Find where the given text appears and provide that cell's center as (X, Y) coordinate. 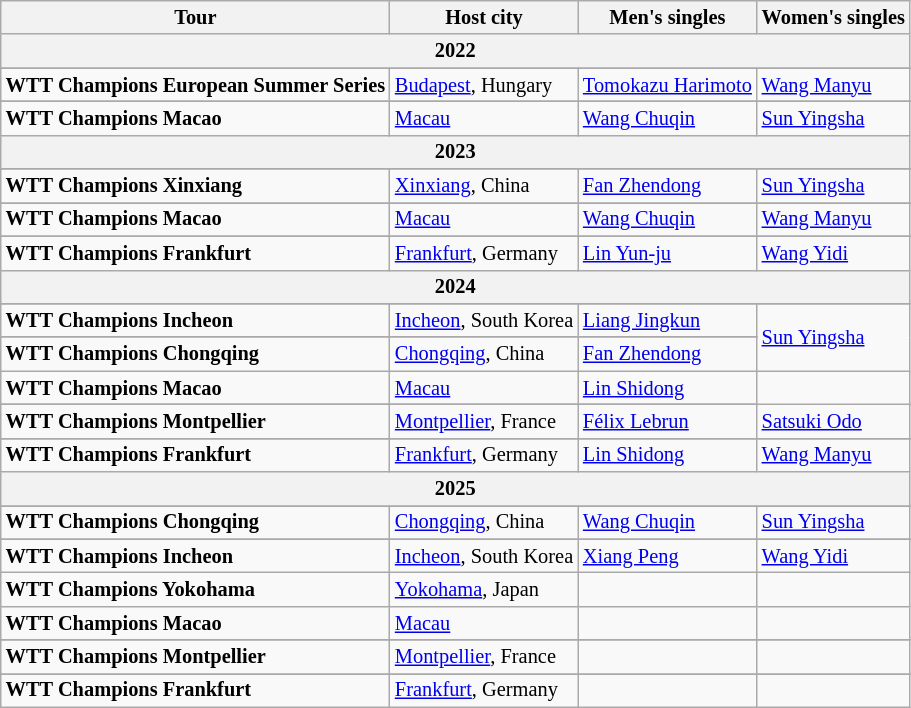
WTT Champions Xinxiang (196, 186)
Yokohama, Japan (484, 589)
Liang Jingkun (668, 320)
Xiang Peng (668, 556)
Tour (196, 17)
Budapest, Hungary (484, 85)
Tomokazu Harimoto (668, 85)
2023 (456, 152)
WTT Champions European Summer Series (196, 85)
2025 (456, 489)
Women's singles (834, 17)
WTT Champions Yokohama (196, 589)
Satsuki Odo (834, 421)
Félix Lebrun (668, 421)
Men's singles (668, 17)
Xinxiang, China (484, 186)
2024 (456, 287)
Lin Yun-ju (668, 253)
Host city (484, 17)
2022 (456, 51)
